Search for the cell housing the specified text and yield its (X, Y) center coordinate. 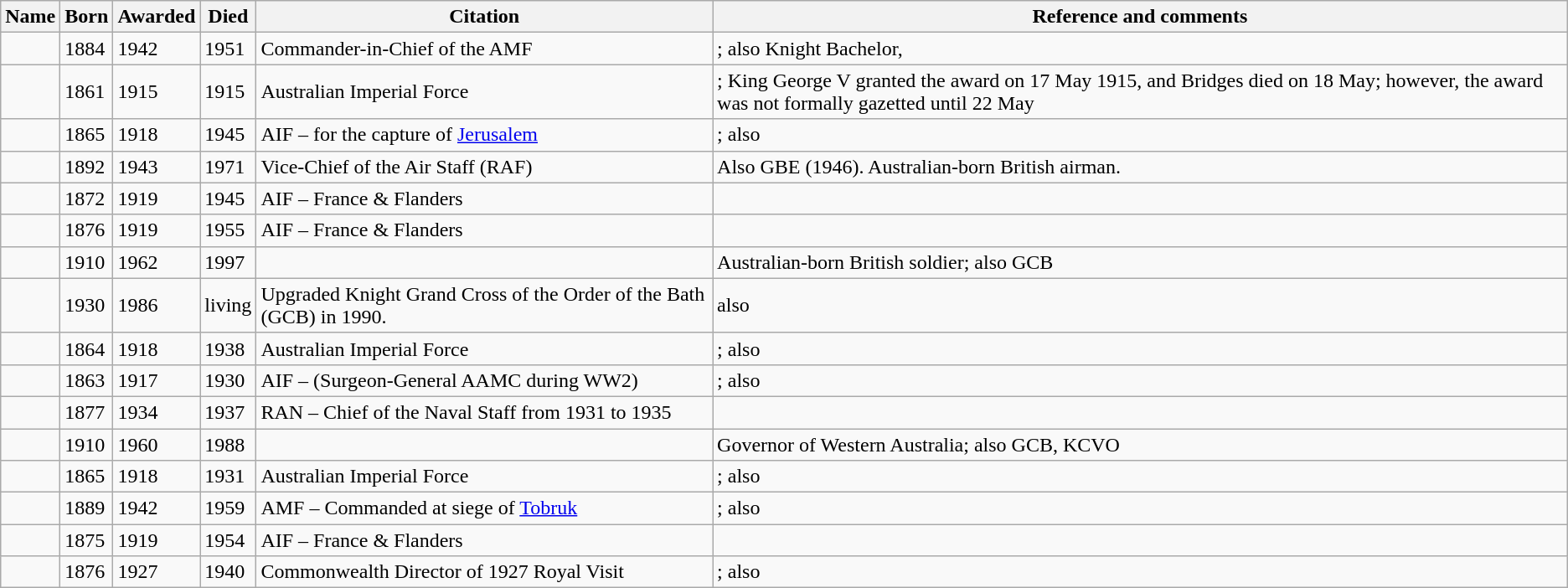
1986 (157, 305)
1962 (157, 262)
1959 (228, 508)
1988 (228, 445)
1863 (87, 380)
AMF – Commanded at siege of Tobruk (484, 508)
Commander-in-Chief of the AMF (484, 49)
1960 (157, 445)
Awarded (157, 17)
Commonwealth Director of 1927 Royal Visit (484, 572)
RAN – Chief of the Naval Staff from 1931 to 1935 (484, 412)
Reference and comments (1141, 17)
1940 (228, 572)
Governor of Western Australia; also GCB, KCVO (1141, 445)
Upgraded Knight Grand Cross of the Order of the Bath (GCB) in 1990. (484, 305)
1892 (87, 167)
1971 (228, 167)
1997 (228, 262)
1927 (157, 572)
1931 (228, 477)
1861 (87, 92)
1884 (87, 49)
1875 (87, 540)
1864 (87, 348)
1877 (87, 412)
Citation (484, 17)
1934 (157, 412)
1889 (87, 508)
1951 (228, 49)
Died (228, 17)
1955 (228, 230)
1917 (157, 380)
AIF – for the capture of Jerusalem (484, 135)
also (1141, 305)
1937 (228, 412)
Also GBE (1946). Australian-born British airman. (1141, 167)
; King George V granted the award on 17 May 1915, and Bridges died on 18 May; however, the award was not formally gazetted until 22 May (1141, 92)
1943 (157, 167)
; also Knight Bachelor, (1141, 49)
Australian-born British soldier; also GCB (1141, 262)
1872 (87, 199)
Born (87, 17)
AIF – (Surgeon-General AAMC during WW2) (484, 380)
living (228, 305)
Vice-Chief of the Air Staff (RAF) (484, 167)
1954 (228, 540)
1938 (228, 348)
Name (30, 17)
